Extract the [x, y] coordinate from the center of the cell holding the provided text.  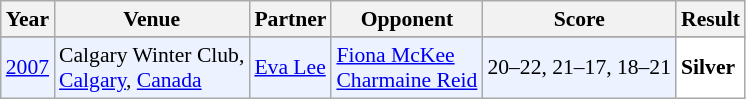
Venue [152, 19]
Opponent [406, 19]
Result [710, 19]
Score [579, 19]
Eva Lee [290, 68]
Year [28, 19]
Calgary Winter Club,Calgary, Canada [152, 68]
Partner [290, 19]
Silver [710, 68]
20–22, 21–17, 18–21 [579, 68]
2007 [28, 68]
Fiona McKee Charmaine Reid [406, 68]
